Return the (x, y) coordinate for the center point of the cell that contains the specified text.  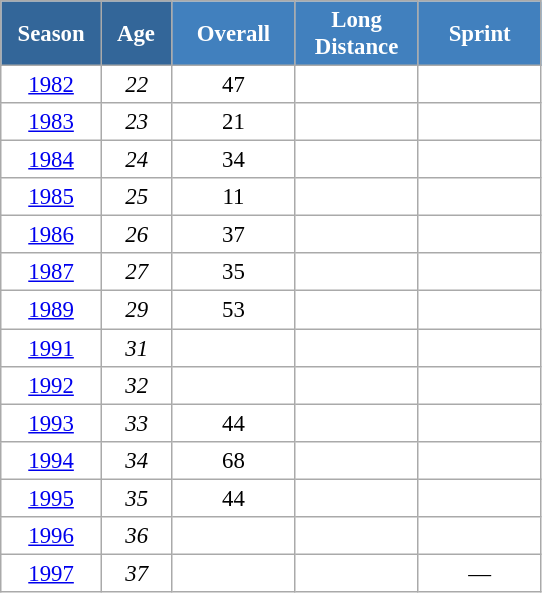
Age (136, 34)
27 (136, 273)
47 (234, 85)
53 (234, 310)
1995 (52, 498)
21 (234, 122)
1984 (52, 160)
33 (136, 423)
1986 (52, 235)
23 (136, 122)
1997 (52, 573)
25 (136, 197)
24 (136, 160)
1993 (52, 423)
68 (234, 460)
1987 (52, 273)
Long Distance (356, 34)
1996 (52, 536)
1994 (52, 460)
26 (136, 235)
32 (136, 385)
31 (136, 348)
Season (52, 34)
1991 (52, 348)
29 (136, 310)
1992 (52, 385)
22 (136, 85)
1989 (52, 310)
Overall (234, 34)
36 (136, 536)
1985 (52, 197)
1983 (52, 122)
— (480, 573)
Sprint (480, 34)
11 (234, 197)
1982 (52, 85)
